From the cell containing the given text, extract its center point as (X, Y) coordinate. 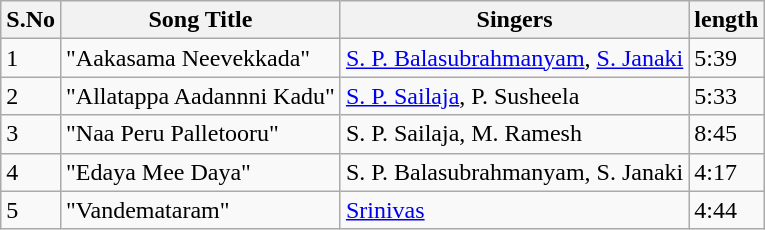
Song Title (200, 20)
Singers (514, 20)
4 (31, 172)
2 (31, 96)
length (726, 20)
S. P. Sailaja, P. Susheela (514, 96)
3 (31, 134)
"Vandemataram" (200, 210)
S.No (31, 20)
4:44 (726, 210)
"Allatappa Aadannni Kadu" (200, 96)
"Naa Peru Palletooru" (200, 134)
4:17 (726, 172)
8:45 (726, 134)
1 (31, 58)
5:33 (726, 96)
Srinivas (514, 210)
"Aakasama Neevekkada" (200, 58)
S. P. Sailaja, M. Ramesh (514, 134)
"Edaya Mee Daya" (200, 172)
5 (31, 210)
5:39 (726, 58)
